Output the (X, Y) coordinate of the center of the cell containing the given text.  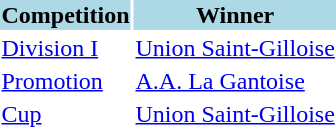
Division I (66, 48)
Promotion (66, 81)
A.A. La Gantoise (235, 81)
Union Saint-Gilloise (235, 48)
Competition (66, 15)
Winner (235, 15)
